From the cell containing the given text, extract its center point as (x, y) coordinate. 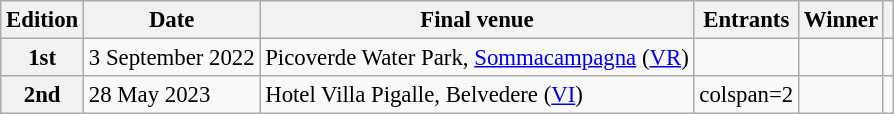
Date (172, 20)
Winner (840, 20)
colspan=2 (746, 95)
Edition (42, 20)
Final venue (477, 20)
Hotel Villa Pigalle, Belvedere (VI) (477, 95)
Entrants (746, 20)
28 May 2023 (172, 95)
3 September 2022 (172, 58)
2nd (42, 95)
1st (42, 58)
Picoverde Water Park, Sommacampagna (VR) (477, 58)
